Output the [x, y] coordinate of the center of the cell containing the given text.  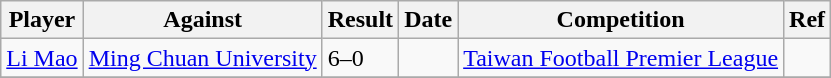
Player [42, 20]
Li Mao [42, 58]
Ref [808, 20]
Date [428, 20]
Ming Chuan University [202, 58]
6–0 [360, 58]
Result [360, 20]
Competition [621, 20]
Taiwan Football Premier League [621, 58]
Against [202, 20]
